Extract the (X, Y) coordinate from the center of the cell holding the provided text.  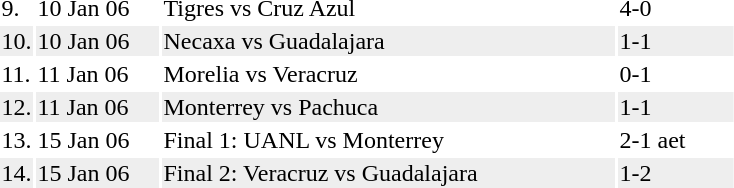
0-1 (676, 74)
Morelia vs Veracruz (388, 74)
Necaxa vs Guadalajara (388, 41)
13. (16, 140)
Monterrey vs Pachuca (388, 107)
11. (16, 74)
Final 1: UANL vs Monterrey (388, 140)
Final 2: Veracruz vs Guadalajara (388, 173)
10. (16, 41)
14. (16, 173)
10 Jan 06 (98, 41)
12. (16, 107)
2-1 aet (676, 140)
1-2 (676, 173)
